Capture the cell that displays the provided text and extract its (X, Y) central coordinate. 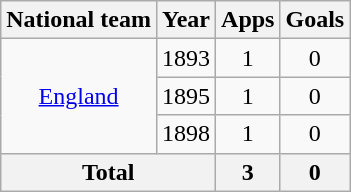
3 (248, 172)
1898 (186, 134)
England (79, 96)
National team (79, 20)
Year (186, 20)
1895 (186, 96)
Apps (248, 20)
Total (108, 172)
Goals (315, 20)
1893 (186, 58)
